Extract the [X, Y] coordinate from the center of the cell holding the provided text.  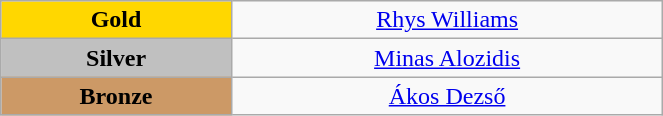
Bronze [116, 96]
Ákos Dezső [446, 96]
Silver [116, 58]
Rhys Williams [446, 20]
Minas Alozidis [446, 58]
Gold [116, 20]
